Output the [x, y] coordinate of the center of the cell containing the given text.  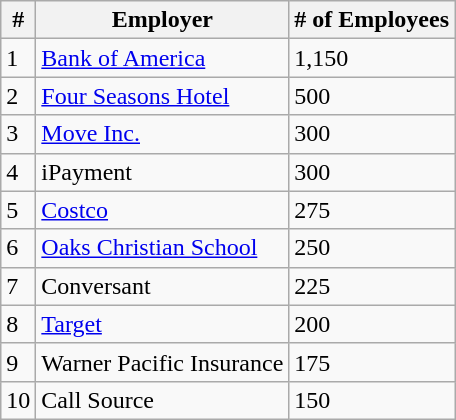
Employer [162, 20]
2 [18, 96]
3 [18, 134]
5 [18, 210]
225 [372, 286]
Warner Pacific Insurance [162, 362]
200 [372, 324]
9 [18, 362]
150 [372, 400]
Call Source [162, 400]
iPayment [162, 172]
Conversant [162, 286]
250 [372, 248]
Four Seasons Hotel [162, 96]
1,150 [372, 58]
175 [372, 362]
8 [18, 324]
6 [18, 248]
Move Inc. [162, 134]
Target [162, 324]
# [18, 20]
275 [372, 210]
# of Employees [372, 20]
10 [18, 400]
7 [18, 286]
Bank of America [162, 58]
4 [18, 172]
Costco [162, 210]
Oaks Christian School [162, 248]
500 [372, 96]
1 [18, 58]
